Determine the (x, y) coordinate at the center of the cell enclosing the given text.  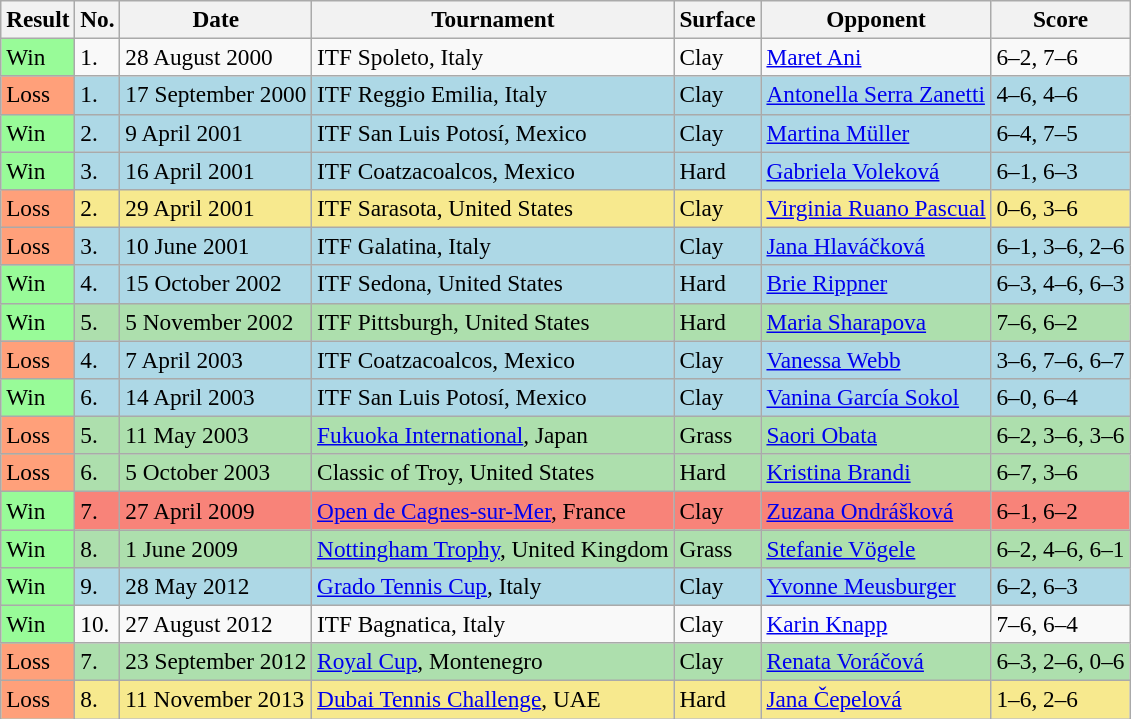
6–3, 2–6, 0–6 (1060, 662)
6–1, 6–3 (1060, 170)
Brie Rippner (876, 284)
Tournament (493, 19)
6–0, 6–4 (1060, 397)
14 April 2003 (216, 397)
Vanessa Webb (876, 359)
27 April 2009 (216, 510)
6–1, 3–6, 2–6 (1060, 246)
Stefanie Vögele (876, 548)
6–2, 4–6, 6–1 (1060, 548)
6–2, 7–6 (1060, 57)
Date (216, 19)
Saori Obata (876, 435)
6–2, 6–3 (1060, 586)
ITF Sedona, United States (493, 284)
Surface (718, 19)
ITF Bagnatica, Italy (493, 624)
7–6, 6–4 (1060, 624)
16 April 2001 (216, 170)
11 November 2013 (216, 699)
Karin Knapp (876, 624)
11 May 2003 (216, 435)
Royal Cup, Montenegro (493, 662)
Martina Müller (876, 133)
ITF Reggio Emilia, Italy (493, 95)
Jana Hlaváčková (876, 246)
Opponent (876, 19)
4–6, 4–6 (1060, 95)
28 May 2012 (216, 586)
Yvonne Meusburger (876, 586)
Antonella Serra Zanetti (876, 95)
27 August 2012 (216, 624)
ITF Sarasota, United States (493, 208)
ITF Pittsburgh, United States (493, 322)
Renata Voráčová (876, 662)
Jana Čepelová (876, 699)
5 October 2003 (216, 473)
Nottingham Trophy, United Kingdom (493, 548)
10. (98, 624)
Open de Cagnes-sur-Mer, France (493, 510)
ITF Galatina, Italy (493, 246)
No. (98, 19)
3–6, 7–6, 6–7 (1060, 359)
Vanina García Sokol (876, 397)
7 April 2003 (216, 359)
29 April 2001 (216, 208)
Zuzana Ondrášková (876, 510)
7–6, 6–2 (1060, 322)
6–3, 4–6, 6–3 (1060, 284)
6–2, 3–6, 3–6 (1060, 435)
Fukuoka International, Japan (493, 435)
0–6, 3–6 (1060, 208)
Result (38, 19)
15 October 2002 (216, 284)
Kristina Brandi (876, 473)
9. (98, 586)
5 November 2002 (216, 322)
Dubai Tennis Challenge, UAE (493, 699)
23 September 2012 (216, 662)
6–1, 6–2 (1060, 510)
Maria Sharapova (876, 322)
17 September 2000 (216, 95)
1 June 2009 (216, 548)
6–7, 3–6 (1060, 473)
Score (1060, 19)
28 August 2000 (216, 57)
1–6, 2–6 (1060, 699)
Virginia Ruano Pascual (876, 208)
10 June 2001 (216, 246)
Maret Ani (876, 57)
9 April 2001 (216, 133)
Classic of Troy, United States (493, 473)
Grado Tennis Cup, Italy (493, 586)
6–4, 7–5 (1060, 133)
ITF Spoleto, Italy (493, 57)
Gabriela Voleková (876, 170)
